Return the [X, Y] coordinate for the center point of the cell that contains the specified text.  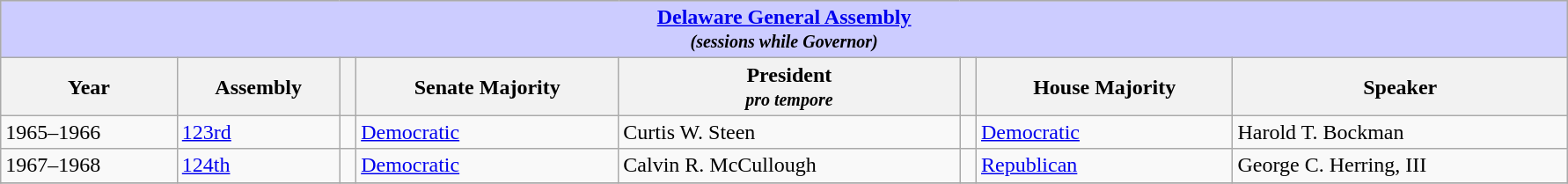
124th [259, 166]
Curtis W. Steen [789, 132]
123rd [259, 132]
House Majority [1103, 86]
Republican [1103, 166]
Harold T. Bockman [1401, 132]
Speaker [1401, 86]
Calvin R. McCullough [789, 166]
George C. Herring, III [1401, 166]
Assembly [259, 86]
1965–1966 [90, 132]
Year [90, 86]
1967–1968 [90, 166]
Presidentpro tempore [789, 86]
Delaware General Assembly (sessions while Governor) [785, 30]
Senate Majority [487, 86]
